Identify which cell holds the provided text, then report its (x, y) central coordinate. 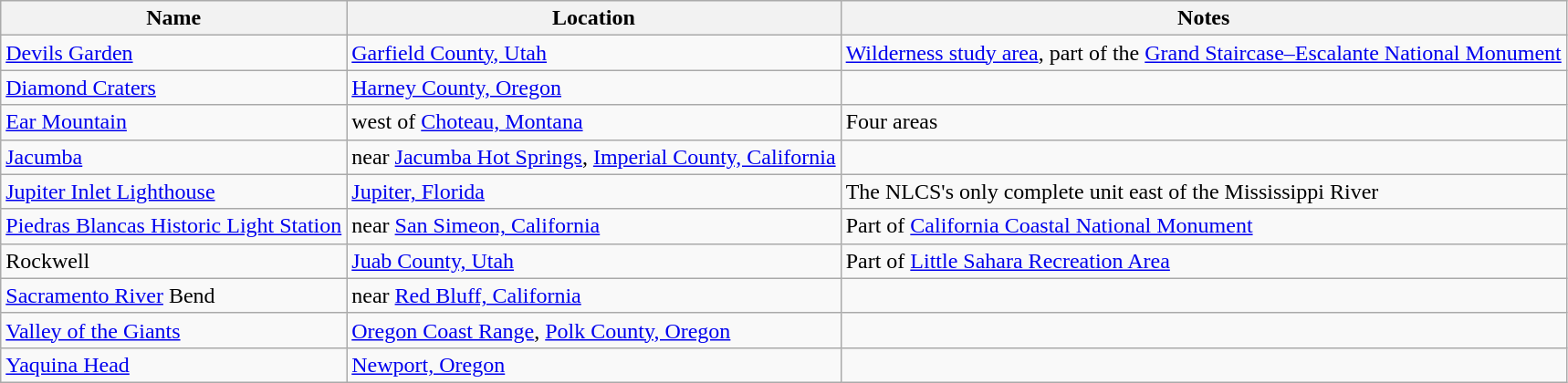
Garfield County, Utah (593, 53)
Devils Garden (173, 53)
Juab County, Utah (593, 261)
near Red Bluff, California (593, 295)
Part of Little Sahara Recreation Area (1203, 261)
west of Choteau, Montana (593, 122)
Piedras Blancas Historic Light Station (173, 226)
Wilderness study area, part of the Grand Staircase–Escalante National Monument (1203, 53)
Jupiter, Florida (593, 191)
Notes (1203, 18)
Jacumba (173, 157)
Name (173, 18)
The NLCS's only complete unit east of the Mississippi River (1203, 191)
Location (593, 18)
Ear Mountain (173, 122)
near San Simeon, California (593, 226)
near Jacumba Hot Springs, Imperial County, California (593, 157)
Four areas (1203, 122)
Rockwell (173, 261)
Diamond Craters (173, 88)
Newport, Oregon (593, 365)
Valley of the Giants (173, 330)
Part of California Coastal National Monument (1203, 226)
Sacramento River Bend (173, 295)
Harney County, Oregon (593, 88)
Jupiter Inlet Lighthouse (173, 191)
Oregon Coast Range, Polk County, Oregon (593, 330)
Yaquina Head (173, 365)
